Return the (x, y) coordinate for the center point of the cell that contains the specified text.  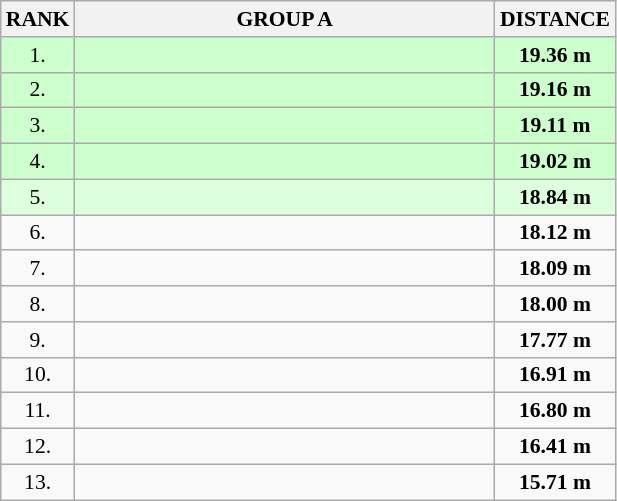
5. (38, 197)
19.11 m (555, 126)
15.71 m (555, 482)
17.77 m (555, 340)
DISTANCE (555, 19)
19.16 m (555, 90)
12. (38, 447)
18.84 m (555, 197)
2. (38, 90)
7. (38, 269)
16.91 m (555, 375)
18.12 m (555, 233)
18.00 m (555, 304)
16.80 m (555, 411)
8. (38, 304)
9. (38, 340)
6. (38, 233)
3. (38, 126)
13. (38, 482)
11. (38, 411)
4. (38, 162)
GROUP A (284, 19)
18.09 m (555, 269)
10. (38, 375)
1. (38, 55)
RANK (38, 19)
16.41 m (555, 447)
19.02 m (555, 162)
19.36 m (555, 55)
